Return [X, Y] of the center of cell containing provided text 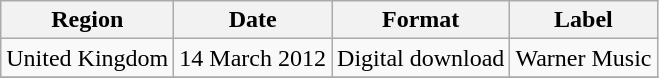
Date [253, 20]
Label [584, 20]
Warner Music [584, 58]
Region [88, 20]
Digital download [421, 58]
Format [421, 20]
United Kingdom [88, 58]
14 March 2012 [253, 58]
